Find where the given text appears and provide that cell's center as (X, Y) coordinate. 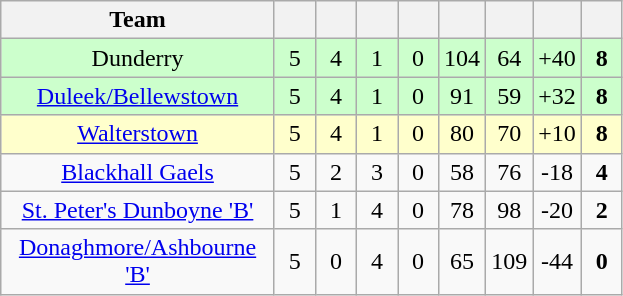
91 (462, 96)
80 (462, 134)
-18 (558, 172)
Duleek/Bellewstown (138, 96)
59 (510, 96)
Donaghmore/Ashbourne 'B' (138, 262)
76 (510, 172)
Team (138, 20)
58 (462, 172)
Blackhall Gaels (138, 172)
70 (510, 134)
98 (510, 210)
65 (462, 262)
-44 (558, 262)
78 (462, 210)
64 (510, 58)
St. Peter's Dunboyne 'B' (138, 210)
Walterstown (138, 134)
+40 (558, 58)
+32 (558, 96)
3 (376, 172)
Dunderry (138, 58)
-20 (558, 210)
+10 (558, 134)
109 (510, 262)
104 (462, 58)
